Output the (X, Y) coordinate of the center of the cell containing the given text.  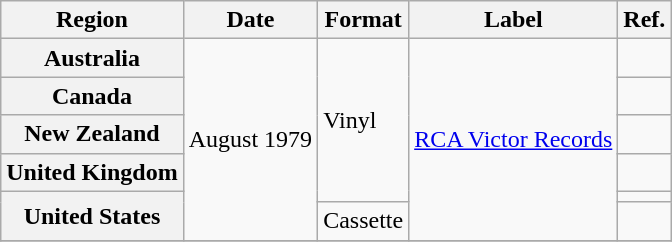
Date (250, 20)
Region (92, 20)
Canada (92, 96)
New Zealand (92, 134)
United States (92, 216)
RCA Victor Records (514, 140)
United Kingdom (92, 172)
Ref. (644, 20)
August 1979 (250, 140)
Vinyl (364, 120)
Cassette (364, 221)
Label (514, 20)
Australia (92, 58)
Format (364, 20)
